Find where the given text appears and provide that cell's center as [X, Y] coordinate. 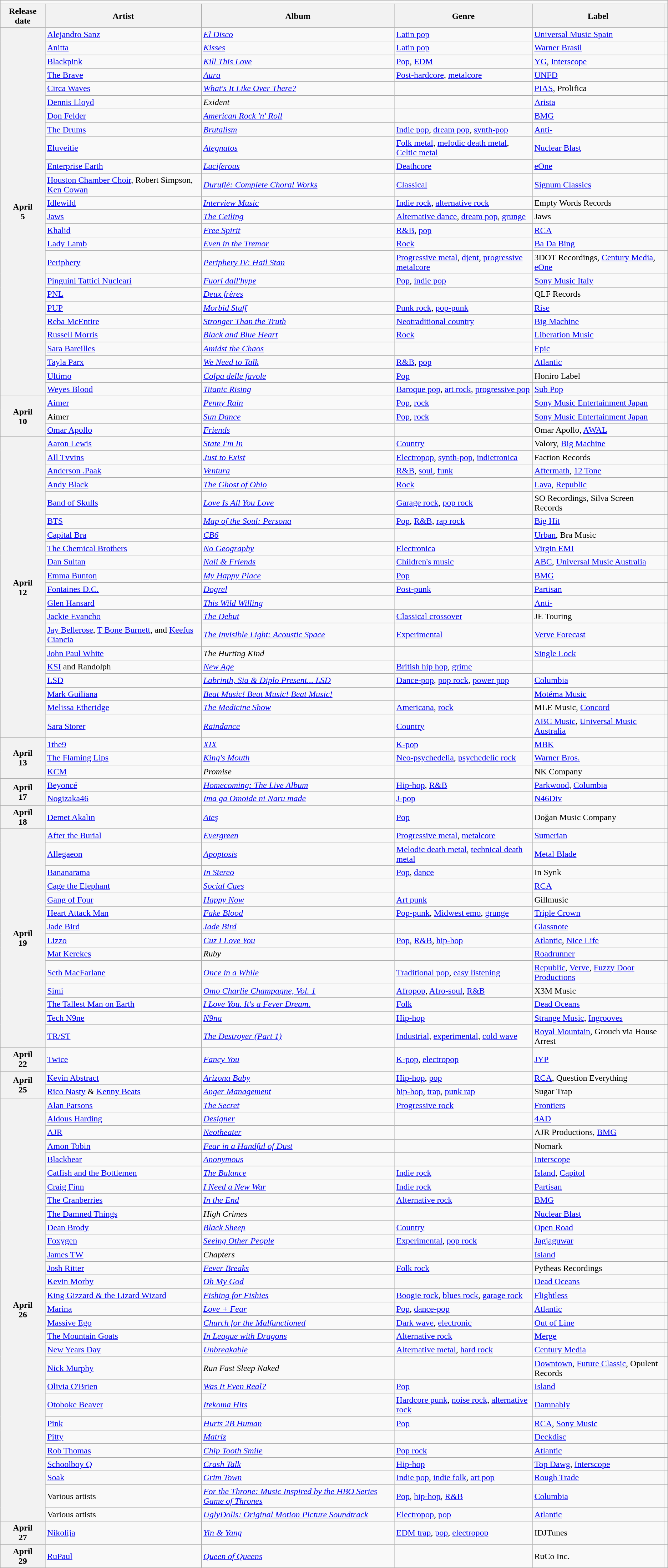
Map of the Soul: Persona [298, 521]
Verve Forecast [598, 635]
Anonymous [298, 1160]
Stronger Than the Truth [298, 321]
Craig Finn [123, 1187]
The Flaming Lips [123, 758]
Aaron Lewis [123, 444]
The Drums [123, 129]
Exident [298, 102]
American Rock 'n' Roll [298, 116]
The Mountain Goats [123, 1336]
Faction Records [598, 457]
Fake Blood [298, 913]
N46Div [598, 799]
Duruflé: Complete Choral Works [298, 184]
Classical [463, 184]
R&B, soul, funk [463, 471]
LSD [123, 680]
The Secret [298, 1105]
Otoboke Beaver [123, 1405]
Republic, Verve, Fuzzy Door Productions [598, 973]
Gang of Four [123, 899]
Electropop, synth-pop, indietronica [463, 457]
Out of Line [598, 1322]
King Gizzard & the Lizard Wizard [123, 1295]
Love + Fear [298, 1309]
Jackie Evancho [123, 616]
Seth MacFarlane [123, 973]
Metal Blade [598, 854]
Deux frères [298, 294]
YG, Interscope [598, 61]
Folk rock [463, 1268]
XIX [298, 744]
Josh Ritter [123, 1268]
Motéma Music [598, 694]
No Geography [298, 548]
April12 [23, 587]
Pop, EDM [463, 61]
In the End [298, 1200]
Cuz I Love You [298, 940]
Fever Breaks [298, 1268]
Blackpink [123, 61]
UNFD [598, 75]
Folk metal, melodic death metal, Celtic metal [463, 148]
April25 [23, 1085]
Periphery IV: Hail Stan [298, 262]
Amon Tobin [123, 1146]
Progressive metal, djent, progressive metalcore [463, 262]
Soak [123, 1478]
Signum Classics [598, 184]
Chip Tooth Smile [298, 1451]
Sugar Trap [598, 1091]
Interview Music [298, 203]
Merge [598, 1336]
Indie rock, alternative rock [463, 203]
CB6 [298, 535]
Open Road [598, 1227]
The Invisible Light: Acoustic Space [298, 635]
April27 [23, 1533]
Downtown, Future Classic, Opulent Records [598, 1368]
Sara Storer [123, 726]
I Need a New War [298, 1187]
Pop-punk, Midwest emo, grunge [463, 913]
Artist [123, 16]
We Need to Talk [298, 362]
Pop, indie pop [463, 281]
AJR [123, 1132]
Dan Sultan [123, 562]
Oh My God [298, 1282]
Fishing for Fishies [298, 1295]
Matriz [298, 1437]
JYP [598, 1060]
Nick Murphy [123, 1368]
KCM [123, 772]
ABC, Universal Music Australia [598, 562]
April22 [23, 1060]
The Balance [298, 1173]
Big Hit [598, 521]
Neotheater [298, 1132]
Deckdisc [598, 1437]
Damnably [598, 1405]
Warner Bros. [598, 758]
Twice [123, 1060]
Nali & Friends [298, 562]
Run Fast Sleep Naked [298, 1368]
After the Burial [123, 835]
Cage the Elephant [123, 886]
Luciferous [298, 166]
Rico Nasty & Kenny Beats [123, 1091]
Pop, R&B, hip-hop [463, 940]
Circa Waves [123, 89]
The Ceiling [298, 217]
Mat Kerekes [123, 954]
Designer [298, 1119]
Titanic Rising [298, 389]
IDJTunes [598, 1533]
Friends [298, 430]
Dark wave, electronic [463, 1322]
Marina [123, 1309]
Island, Capitol [598, 1173]
UglyDolls: Original Motion Picture Soundtrack [298, 1514]
Single Lock [598, 653]
Even in the Tremor [298, 244]
Pop, dance [463, 872]
Flightless [598, 1295]
Chapters [298, 1255]
Post-hardcore, metalcore [463, 75]
Demet Akalın [123, 817]
Nikolija [123, 1533]
Post-punk [463, 589]
Russell Morris [123, 335]
N9na [298, 1018]
Nomark [598, 1146]
Melodic death metal, technical death metal [463, 854]
Apoptosis [298, 854]
Tayla Parx [123, 362]
Punk rock, pop-punk [463, 308]
My Happy Place [298, 576]
Beyoncé [123, 785]
Deathcore [463, 166]
Itekoma Hits [298, 1405]
Sun Dance [298, 417]
Hip-hop, pop [463, 1078]
Omar Apollo [123, 430]
MBK [598, 744]
April29 [23, 1556]
This Wild Willing [298, 603]
Olivia O'Brien [123, 1387]
Anitta [123, 48]
Queen of Queens [298, 1556]
Pinguini Tattici Nucleari [123, 281]
Church for the Malfunctioned [298, 1322]
Pop rock [463, 1451]
Pytheas Recordings [598, 1268]
Periphery [123, 262]
The Cranberries [123, 1200]
Reba McEntire [123, 321]
EDM trap, pop, electropop [463, 1533]
Happy Now [298, 899]
Melissa Etheridge [123, 708]
The Destroyer (Part 1) [298, 1036]
Gillmusic [598, 899]
K-pop, electropop [463, 1060]
MLE Music, Concord [598, 708]
Enterprise Earth [123, 166]
Parkwood, Columbia [598, 785]
Industrial, experimental, cold wave [463, 1036]
Warner Brasil [598, 48]
Hip-hop, R&B [463, 785]
High Crimes [298, 1214]
Pop, R&B, rap rock [463, 521]
Strange Music, Ingrooves [598, 1018]
Dance-pop, pop rock, power pop [463, 680]
Jagjaguwar [598, 1241]
PIAS, Prolifica [598, 89]
1the9 [123, 744]
Khalid [123, 230]
Experimental, pop rock [463, 1241]
In Synk [598, 872]
J-pop [463, 799]
Catfish and the Bottlemen [123, 1173]
Kevin Abstract [123, 1078]
John Paul White [123, 653]
Atlantic, Nice Life [598, 940]
Pop, dance-pop [463, 1309]
Rise [598, 308]
Beat Music! Beat Music! Beat Music! [298, 694]
NK Company [598, 772]
Arista [598, 102]
Neotraditional country [463, 321]
Idlewild [123, 203]
Yin & Yang [298, 1533]
Kill This Love [298, 61]
The Tallest Man on Earth [123, 1004]
Sara Bareilles [123, 348]
Aldous Harding [123, 1119]
3DOT Recordings, Century Media, eOne [598, 262]
Classical crossover [463, 616]
Colpa delle favole [298, 376]
Love Is All You Love [298, 503]
Seeing Other People [298, 1241]
Americana, rock [463, 708]
The Medicine Show [298, 708]
Electropop, pop [463, 1514]
Hurts 2B Human [298, 1423]
In Stereo [298, 872]
Epic [598, 348]
April13 [23, 758]
Nogizaka46 [123, 799]
Arizona Baby [298, 1078]
In League with Dragons [298, 1336]
Boogie rock, blues rock, garage rock [463, 1295]
The Ghost of Ohio [298, 484]
Doğan Music Company [598, 817]
TR/ST [123, 1036]
Was It Even Real? [298, 1387]
PNL [123, 294]
Frontiers [598, 1105]
Andy Black [123, 484]
Eluveitie [123, 148]
New Years Day [123, 1350]
Experimental [463, 635]
Glassnote [598, 927]
The Hurting Kind [298, 653]
British hip hop, grime [463, 667]
April5 [23, 212]
Once in a While [298, 973]
Indie pop, indie folk, art pop [463, 1478]
Liberation Music [598, 335]
Sub Pop [598, 389]
Omo Charlie Champagne, Vol. 1 [298, 991]
New Age [298, 667]
Jay Bellerose, T Bone Burnett, and Keefus Ciancia [123, 635]
Social Cues [298, 886]
Lizzo [123, 940]
Aura [298, 75]
Ruby [298, 954]
Label [598, 16]
Indie pop, dream pop, synth-pop [463, 129]
Baroque pop, art rock, progressive pop [463, 389]
RCA, Question Everything [598, 1078]
The Debut [298, 616]
Glen Hansard [123, 603]
Honiro Label [598, 376]
Mark Guiliana [123, 694]
Labrinth, Sia & Diplo Present... LSD [298, 680]
For the Throne: Music Inspired by the HBO Series Game of Thrones [298, 1496]
Hardcore punk, noise rock, alternative rock [463, 1405]
4AD [598, 1119]
April19 [23, 938]
Fancy You [298, 1060]
Grim Town [298, 1478]
Band of Skulls [123, 503]
ABC Music, Universal Music Australia [598, 726]
Fontaines D.C. [123, 589]
Neo-psychedelia, psychedelic rock [463, 758]
Fuori dall'hype [298, 281]
Massive Ego [123, 1322]
Simi [123, 991]
Art punk [463, 899]
Lava, Republic [598, 484]
Crash Talk [298, 1464]
Empty Words Records [598, 203]
Foxygen [123, 1241]
Progressive rock [463, 1105]
RuCo Inc. [598, 1556]
Traditional pop, easy listening [463, 973]
Aftermath, 12 Tone [598, 471]
Fear in a Handful of Dust [298, 1146]
King's Mouth [298, 758]
Alejandro Sanz [123, 34]
SO Recordings, Silva Screen Records [598, 503]
All Tvvins [123, 457]
State I'm In [298, 444]
Unbreakable [298, 1350]
Homecoming: The Live Album [298, 785]
James TW [123, 1255]
April10 [23, 416]
Tech N9ne [123, 1018]
Afropop, Afro-soul, R&B [463, 991]
AJR Productions, BMG [598, 1132]
Rough Trade [598, 1478]
Genre [463, 16]
Alternative metal, hard rock [463, 1350]
Blackbear [123, 1160]
Progressive metal, metalcore [463, 835]
Interscope [598, 1160]
Dean Brody [123, 1227]
Alan Parsons [123, 1105]
El Disco [298, 34]
Kevin Morby [123, 1282]
Ateş [298, 817]
Century Media [598, 1350]
Promise [298, 772]
Ategnatos [298, 148]
Bananarama [123, 872]
Big Machine [598, 321]
Don Felder [123, 116]
I Love You. It's a Fever Dream. [298, 1004]
Pink [123, 1423]
Children's music [463, 562]
Emma Bunton [123, 576]
Dennis Lloyd [123, 102]
Just to Exist [298, 457]
Black and Blue Heart [298, 335]
Evergreen [298, 835]
Dogrel [298, 589]
Kisses [298, 48]
Anderson .Paak [123, 471]
The Chemical Brothers [123, 548]
Weyes Blood [123, 389]
Album [298, 16]
Release date [23, 16]
RuPaul [123, 1556]
KSI and Randolph [123, 667]
Raindance [298, 726]
Valory, Big Machine [598, 444]
Amidst the Chaos [298, 348]
Penny Rain [298, 403]
Top Dawg, Interscope [598, 1464]
Royal Mountain, Grouch via House Arrest [598, 1036]
PUP [123, 308]
Omar Apollo, AWAL [598, 430]
QLF Records [598, 294]
Lady Lamb [123, 244]
Allegaeon [123, 854]
eOne [598, 166]
April17 [23, 792]
Ba Da Bing [598, 244]
X3M Music [598, 991]
Sumerian [598, 835]
The Damned Things [123, 1214]
Pop, hip-hop, R&B [463, 1496]
Brutalism [298, 129]
RCA, Sony Music [598, 1423]
Schoolboy Q [123, 1464]
The Brave [123, 75]
Morbid Stuff [298, 308]
April18 [23, 817]
Alternative dance, dream pop, grunge [463, 217]
Heart Attack Man [123, 913]
BTS [123, 521]
Sony Music Italy [598, 281]
Capital Bra [123, 535]
Urban, Bra Music [598, 535]
Virgin EMI [598, 548]
hip-hop, trap, punk rap [463, 1091]
Black Sheep [298, 1227]
Rob Thomas [123, 1451]
Garage rock, pop rock [463, 503]
What's It Like Over There? [298, 89]
Triple Crown [598, 913]
K-pop [463, 744]
Ventura [298, 471]
Ultimo [123, 376]
Folk [463, 1004]
Ima ga Omoide ni Naru made [298, 799]
Universal Music Spain [598, 34]
Roadrunner [598, 954]
Anger Management [298, 1091]
Electronica [463, 548]
Pitty [123, 1437]
Free Spirit [298, 230]
April26 [23, 1310]
Houston Chamber Choir, Robert Simpson, Ken Cowan [123, 184]
JE Touring [598, 616]
